Detect which cell encompasses the target text, then output its (x, y) center coordinate. 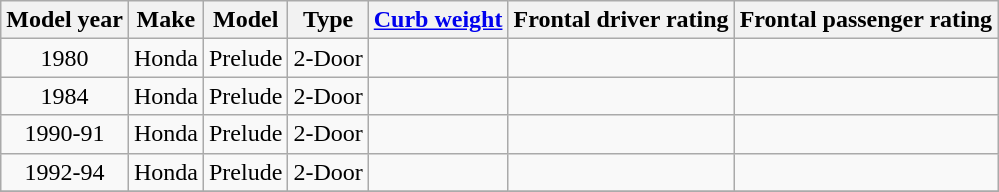
Model year (65, 20)
1984 (65, 96)
Curb weight (438, 20)
1980 (65, 58)
Type (328, 20)
Model (245, 20)
Frontal passenger rating (866, 20)
Make (166, 20)
1992-94 (65, 172)
Frontal driver rating (621, 20)
1990-91 (65, 134)
